Identify which cell holds the provided text, then report its [X, Y] central coordinate. 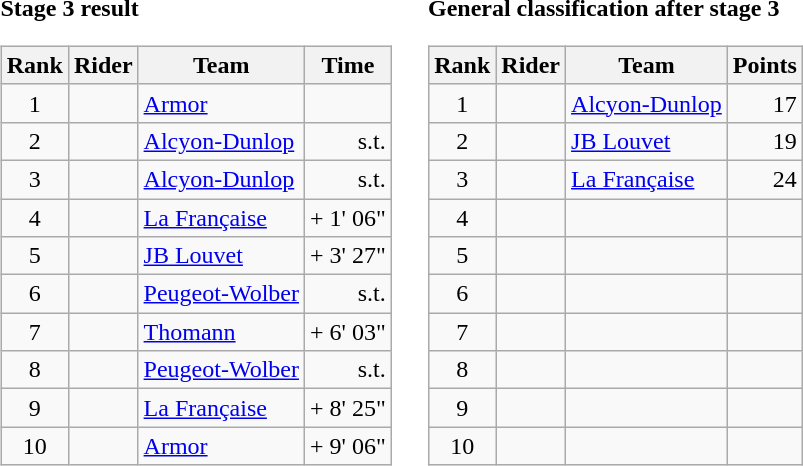
+ 8' 25" [348, 408]
Time [348, 65]
24 [764, 179]
17 [764, 103]
+ 6' 03" [348, 332]
19 [764, 141]
+ 3' 27" [348, 256]
Points [764, 65]
+ 9' 06" [348, 446]
Thomann [221, 332]
+ 1' 06" [348, 217]
